Locate the cell with the specified text and output its [X, Y] center coordinate. 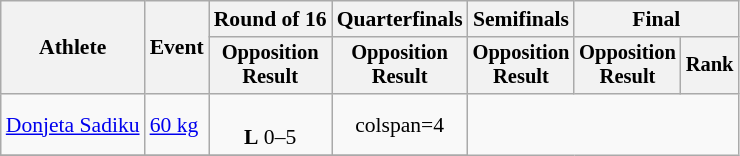
60 kg [177, 124]
Donjeta Sadiku [73, 124]
Quarterfinals [400, 19]
Round of 16 [270, 19]
Semifinals [522, 19]
Event [177, 48]
Rank [710, 66]
Athlete [73, 48]
Final [656, 19]
L 0–5 [270, 124]
colspan=4 [400, 124]
